Output the [x, y] coordinate of the center of the cell containing the given text.  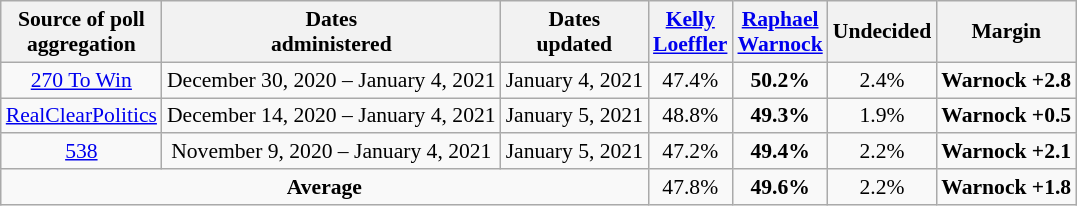
2.4% [882, 80]
50.2% [780, 80]
Warnock +1.8 [1006, 187]
47.4% [690, 80]
47.2% [690, 152]
49.3% [780, 116]
Dates updated [574, 32]
49.6% [780, 187]
Source of pollaggregation [82, 32]
RaphaelWarnock [780, 32]
Warnock +0.5 [1006, 116]
KellyLoeffler [690, 32]
December 30, 2020 – January 4, 2021 [332, 80]
January 4, 2021 [574, 80]
Undecided [882, 32]
December 14, 2020 – January 4, 2021 [332, 116]
49.4% [780, 152]
1.9% [882, 116]
Warnock +2.1 [1006, 152]
270 To Win [82, 80]
Average [324, 187]
Dates administered [332, 32]
Margin [1006, 32]
48.8% [690, 116]
538 [82, 152]
47.8% [690, 187]
Warnock +2.8 [1006, 80]
November 9, 2020 – January 4, 2021 [332, 152]
RealClearPolitics [82, 116]
